From the cell containing the given text, extract its center point as (x, y) coordinate. 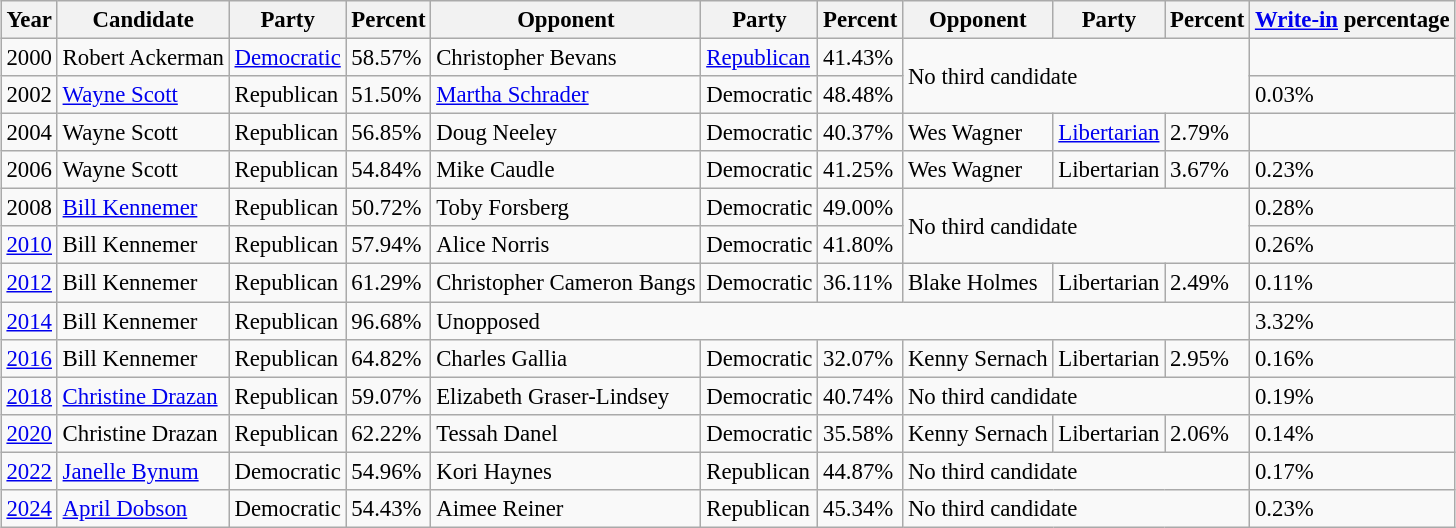
2024 (29, 508)
51.50% (388, 95)
0.14% (1352, 433)
54.43% (388, 508)
62.22% (388, 433)
Martha Schrader (566, 95)
41.80% (860, 245)
2004 (29, 133)
2008 (29, 208)
0.28% (1352, 208)
0.17% (1352, 471)
2.95% (1208, 358)
2.49% (1208, 283)
Charles Gallia (566, 358)
2012 (29, 283)
48.48% (860, 95)
57.94% (388, 245)
44.87% (860, 471)
2.06% (1208, 433)
2002 (29, 95)
April Dobson (143, 508)
Christopher Bevans (566, 57)
0.19% (1352, 396)
Doug Neeley (566, 133)
Aimee Reiner (566, 508)
54.96% (388, 471)
40.37% (860, 133)
41.43% (860, 57)
59.07% (388, 396)
Year (29, 20)
56.85% (388, 133)
41.25% (860, 170)
0.03% (1352, 95)
Alice Norris (566, 245)
32.07% (860, 358)
2018 (29, 396)
Unopposed (840, 321)
45.34% (860, 508)
2016 (29, 358)
35.58% (860, 433)
58.57% (388, 57)
2022 (29, 471)
Mike Caudle (566, 170)
3.67% (1208, 170)
49.00% (860, 208)
Candidate (143, 20)
64.82% (388, 358)
50.72% (388, 208)
Tessah Danel (566, 433)
Toby Forsberg (566, 208)
0.16% (1352, 358)
2014 (29, 321)
Janelle Bynum (143, 471)
2020 (29, 433)
36.11% (860, 283)
Elizabeth Graser-Lindsey (566, 396)
2006 (29, 170)
Christopher Cameron Bangs (566, 283)
Kori Haynes (566, 471)
Blake Holmes (978, 283)
61.29% (388, 283)
0.11% (1352, 283)
Robert Ackerman (143, 57)
3.32% (1352, 321)
0.26% (1352, 245)
2010 (29, 245)
2000 (29, 57)
54.84% (388, 170)
96.68% (388, 321)
40.74% (860, 396)
2.79% (1208, 133)
Write-in percentage (1352, 20)
